For the text-containing cell, return its midpoint in (x, y) coordinate format. 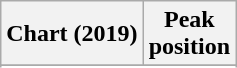
Peak position (189, 34)
Chart (2019) (72, 34)
